For the text-containing cell, return its midpoint in [x, y] coordinate format. 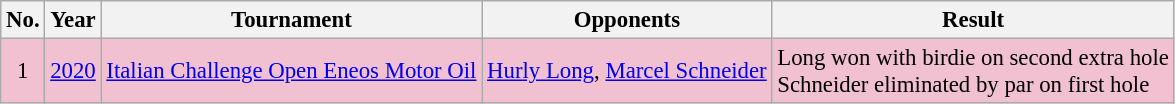
Long won with birdie on second extra holeSchneider eliminated by par on first hole [973, 72]
No. [23, 20]
Result [973, 20]
Year [73, 20]
Italian Challenge Open Eneos Motor Oil [292, 72]
Hurly Long, Marcel Schneider [627, 72]
1 [23, 72]
Opponents [627, 20]
2020 [73, 72]
Tournament [292, 20]
